Return [x, y] of the center of cell containing provided text 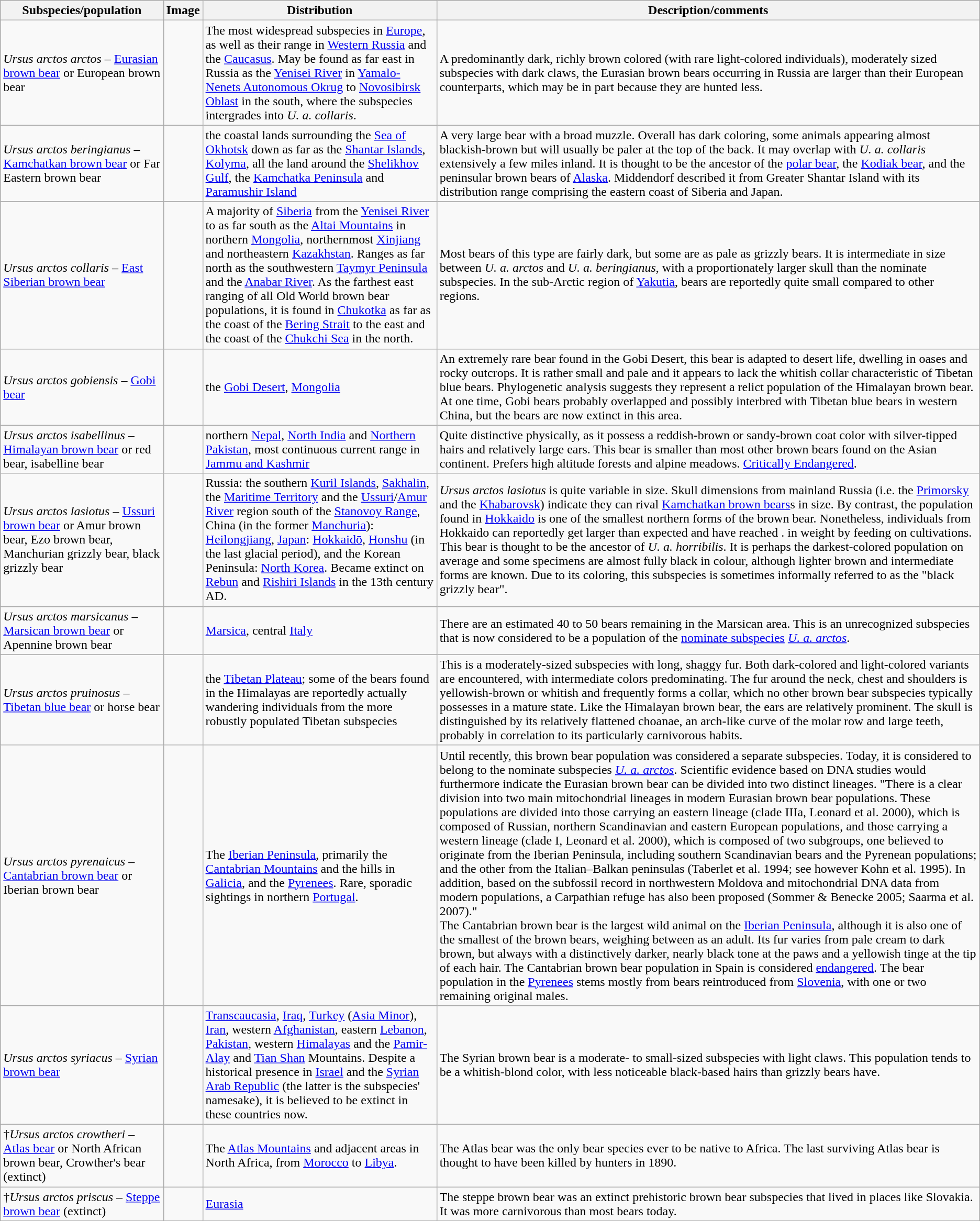
Ursus arctos marsicanus – Marsican brown bear or Apennine brown bear [82, 630]
†Ursus arctos crowtheri – Atlas bear or North African brown bear, Crowther's bear (extinct) [82, 1155]
Distribution [319, 10]
The Iberian Peninsula, primarily the Cantabrian Mountains and the hills in Galicia, and the Pyrenees. Rare, sporadic sightings in northern Portugal. [319, 875]
Ursus arctos isabellinus – Himalayan brown bear or red bear, isabelline bear [82, 449]
Ursus arctos lasiotus – Ussuri brown bear or Amur brown bear, Ezo brown bear, Manchurian grizzly bear, black grizzly bear [82, 540]
Ursus arctos pruinosus – Tibetan blue bear or horse bear [82, 700]
Ursus arctos syriacus – Syrian brown bear [82, 1065]
Eurasia [319, 1203]
Marsica, central Italy [319, 630]
Subspecies/population [82, 10]
Ursus arctos gobiensis – Gobi bear [82, 387]
†Ursus arctos priscus – Steppe brown bear (extinct) [82, 1203]
Ursus arctos pyrenaicus – Cantabrian brown bear or Iberian brown bear [82, 875]
the Gobi Desert, Mongolia [319, 387]
Ursus arctos arctos – Eurasian brown bear or European brown bear [82, 73]
northern Nepal, North India and Northern Pakistan, most continuous current range in Jammu and Kashmir [319, 449]
Ursus arctos collaris – East Siberian brown bear [82, 275]
The Atlas Mountains and adjacent areas in North Africa, from Morocco to Libya. [319, 1155]
Image [183, 10]
Description/comments [708, 10]
Ursus arctos beringianus – Kamchatkan brown bear or Far Eastern brown bear [82, 163]
